Determine the (x, y) coordinate at the center of the cell enclosing the given text.  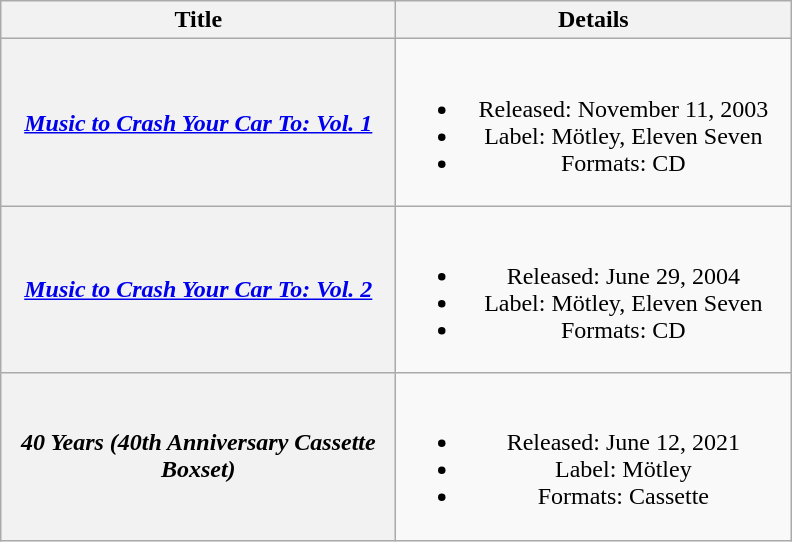
40 Years (40th Anniversary Cassette Boxset) (198, 456)
Released: June 12, 2021Label: MötleyFormats: Cassette (594, 456)
Details (594, 20)
Music to Crash Your Car To: Vol. 2 (198, 290)
Released: June 29, 2004Label: Mötley, Eleven SevenFormats: CD (594, 290)
Released: November 11, 2003Label: Mötley, Eleven SevenFormats: CD (594, 122)
Title (198, 20)
Music to Crash Your Car To: Vol. 1 (198, 122)
